Identify which cell holds the provided text, then report its (X, Y) central coordinate. 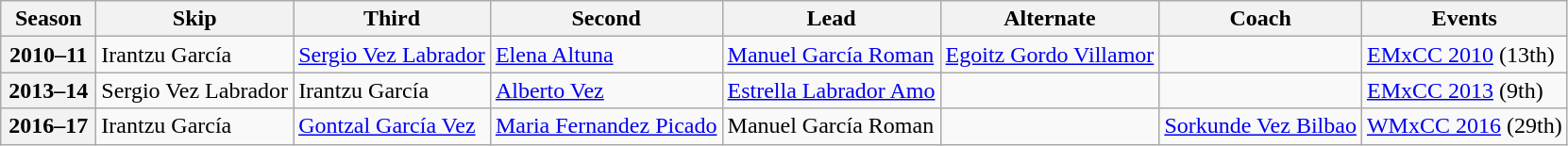
Events (1464, 19)
Lead (831, 19)
Skip (194, 19)
Coach (1261, 19)
Gontzal García Vez (393, 126)
Third (393, 19)
2013–14 (49, 90)
2010–11 (49, 55)
Elena Altuna (606, 55)
WMxCC 2016 (29th) (1464, 126)
Estrella Labrador Amo (831, 90)
Season (49, 19)
Egoitz Gordo Villamor (1050, 55)
Alternate (1050, 19)
EMxCC 2010 (13th) (1464, 55)
2016–17 (49, 126)
Alberto Vez (606, 90)
EMxCC 2013 (9th) (1464, 90)
Sorkunde Vez Bilbao (1261, 126)
Second (606, 19)
Maria Fernandez Picado (606, 126)
